From the cell containing the given text, extract its center point as [X, Y] coordinate. 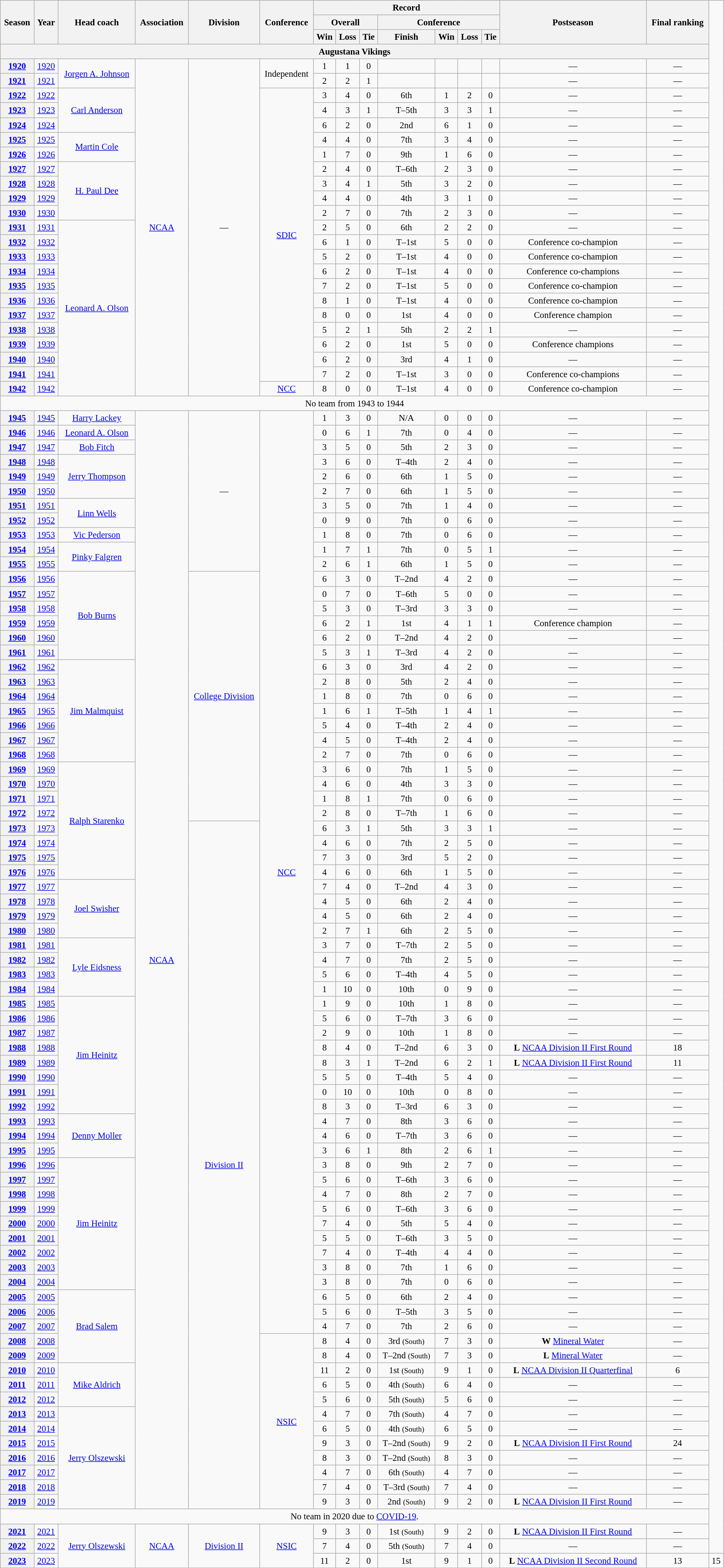
Lyle Eidsness [97, 967]
Independent [287, 73]
Pinky Falgren [97, 557]
Bob Fitch [97, 447]
Carl Anderson [97, 110]
Final ranking [678, 23]
L NCAA Division II Second Round [573, 1561]
Bob Burns [97, 616]
Brad Salem [97, 1326]
No team in 2020 due to COVID-19. [354, 1517]
Denny Moller [97, 1135]
Postseason [573, 23]
2nd (South) [407, 1502]
W Mineral Water [573, 1341]
Mike Aldrich [97, 1385]
Vic Pederson [97, 535]
Year [46, 23]
Overall [345, 23]
College Division [224, 696]
Division [224, 23]
18 [678, 1048]
N/A [407, 418]
L Mineral Water [573, 1356]
Joel Swisher [97, 909]
Head coach [97, 23]
Ralph Starenko [97, 821]
Record [406, 8]
Conference champions [573, 345]
Season [17, 23]
Association [162, 23]
2nd [407, 125]
Augustana Vikings [354, 52]
Harry Lackey [97, 418]
15 [716, 1561]
L NCAA Division II Quarterfinal [573, 1370]
3rd (South) [407, 1341]
Jerry Thompson [97, 476]
Jim Malmquist [97, 711]
Finish [407, 37]
Linn Wells [97, 513]
SDIC [287, 235]
Martin Cole [97, 147]
7th (South) [407, 1414]
No team from 1943 to 1944 [354, 403]
24 [678, 1443]
13 [678, 1561]
H. Paul Dee [97, 191]
Jorgen A. Johnson [97, 73]
6th (South) [407, 1473]
T–3rd (South) [407, 1487]
